Detect which cell encompasses the target text, then output its (x, y) center coordinate. 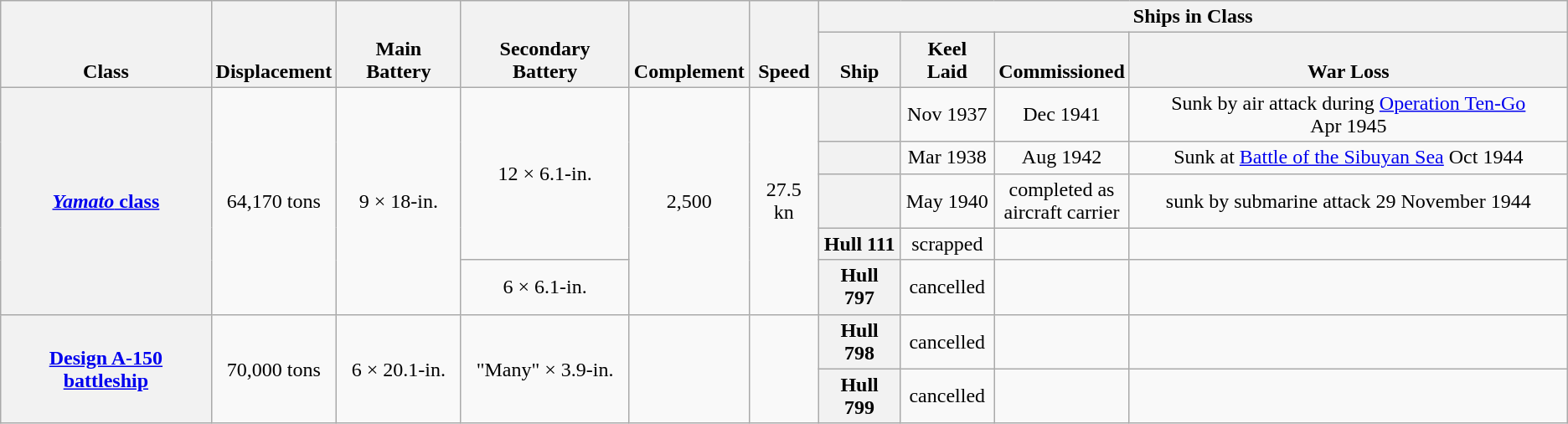
Hull 799 (859, 396)
6 × 20.1-in. (399, 369)
Main Battery (399, 44)
27.5 kn (784, 201)
Hull 111 (859, 244)
Sunk by air attack during Operation Ten-Go Apr 1945 (1349, 114)
Secondary Battery (544, 44)
Commissioned (1062, 60)
completed asaircraft carrier (1062, 201)
Aug 1942 (1062, 158)
Yamato class (106, 201)
Mar 1938 (947, 158)
scrapped (947, 244)
Hull 798 (859, 342)
Hull 797 (859, 287)
Complement (689, 44)
War Loss (1349, 60)
Design A-150 battleship (106, 369)
Dec 1941 (1062, 114)
May 1940 (947, 201)
Ship (859, 60)
Nov 1937 (947, 114)
2,500 (689, 201)
Speed (784, 44)
"Many" × 3.9-in. (544, 369)
Class (106, 44)
Displacement (274, 44)
Keel Laid (947, 60)
Sunk at Battle of the Sibuyan Sea Oct 1944 (1349, 158)
Ships in Class (1193, 17)
64,170 tons (274, 201)
70,000 tons (274, 369)
12 × 6.1-in. (544, 173)
6 × 6.1-in. (544, 287)
sunk by submarine attack 29 November 1944 (1349, 201)
9 × 18-in. (399, 201)
